Detect which cell encompasses the target text, then output its [x, y] center coordinate. 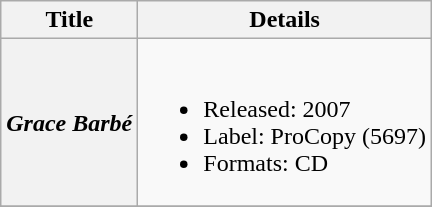
Details [285, 20]
Title [70, 20]
Released: 2007Label: ProCopy (5697)Formats: CD [285, 122]
Grace Barbé [70, 122]
